Capture the cell that displays the provided text and extract its [X, Y] central coordinate. 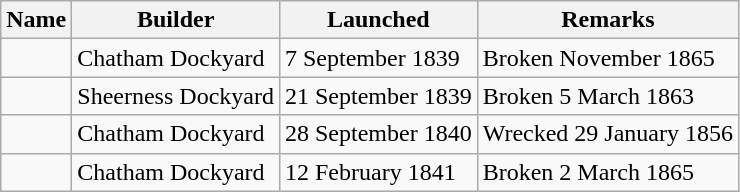
28 September 1840 [378, 134]
Broken November 1865 [608, 58]
Broken 5 March 1863 [608, 96]
12 February 1841 [378, 172]
Sheerness Dockyard [176, 96]
Wrecked 29 January 1856 [608, 134]
Broken 2 March 1865 [608, 172]
Builder [176, 20]
Launched [378, 20]
7 September 1839 [378, 58]
21 September 1839 [378, 96]
Remarks [608, 20]
Name [36, 20]
